Return (X, Y) of the center of cell containing provided text 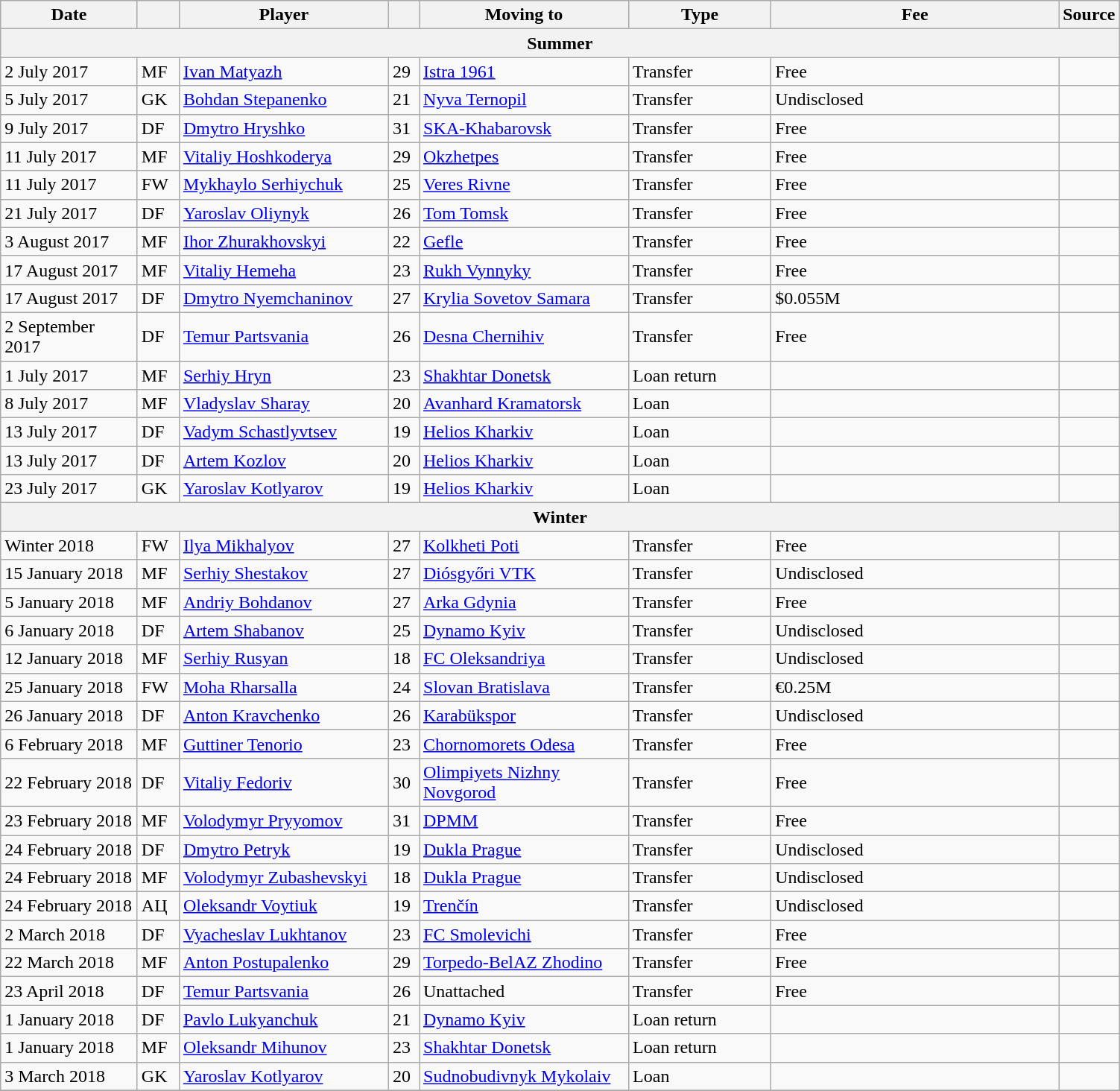
Vladyslav Sharay (283, 404)
Andriy Bohdanov (283, 602)
Serhiy Rusyan (283, 659)
9 July 2017 (69, 128)
АЦ (158, 906)
Veres Rivne (523, 185)
Player (283, 15)
Dmytro Hryshko (283, 128)
3 August 2017 (69, 241)
25 January 2018 (69, 687)
2 July 2017 (69, 72)
5 July 2017 (69, 100)
Tom Tomsk (523, 213)
Serhiy Hryn (283, 375)
Chornomorets Odesa (523, 744)
Moving to (523, 15)
Vyacheslav Lukhtanov (283, 935)
3 March 2018 (69, 1076)
$0.055M (915, 298)
Olimpiyets Nizhny Novgorod (523, 782)
15 January 2018 (69, 574)
Torpedo-BelAZ Zhodino (523, 963)
Slovan Bratislava (523, 687)
Sudnobudivnyk Mykolaiv (523, 1076)
23 July 2017 (69, 489)
Anton Kravchenko (283, 715)
6 February 2018 (69, 744)
12 January 2018 (69, 659)
Oleksandr Voytiuk (283, 906)
Arka Gdynia (523, 602)
Istra 1961 (523, 72)
24 (404, 687)
Karabükspor (523, 715)
30 (404, 782)
22 February 2018 (69, 782)
Ilya Mikhalyov (283, 545)
Ivan Matyazh (283, 72)
Type (700, 15)
Desna Chernihiv (523, 337)
8 July 2017 (69, 404)
Vitaliy Hoshkoderya (283, 156)
Winter 2018 (69, 545)
Vitaliy Fedoriv (283, 782)
FC Smolevichi (523, 935)
Winter (560, 517)
Avanhard Kramatorsk (523, 404)
2 March 2018 (69, 935)
Pavlo Lukyanchuk (283, 1019)
Anton Postupalenko (283, 963)
2 September 2017 (69, 337)
Volodymyr Pryyomov (283, 820)
Yaroslav Oliynyk (283, 213)
Date (69, 15)
Gefle (523, 241)
5 January 2018 (69, 602)
Kolkheti Poti (523, 545)
€0.25M (915, 687)
Bohdan Stepanenko (283, 100)
FC Oleksandriya (523, 659)
Oleksandr Mihunov (283, 1048)
22 (404, 241)
Rukh Vynnyky (523, 270)
Fee (915, 15)
Diósgyőri VTK (523, 574)
Summer (560, 43)
21 July 2017 (69, 213)
23 February 2018 (69, 820)
Volodymyr Zubashevskyi (283, 878)
Krylia Sovetov Samara (523, 298)
Dmytro Nyemchaninov (283, 298)
Trenčín (523, 906)
Mykhaylo Serhiychuk (283, 185)
Source (1089, 15)
26 January 2018 (69, 715)
DPMM (523, 820)
SKA-Khabarovsk (523, 128)
22 March 2018 (69, 963)
Okzhetpes (523, 156)
Guttiner Tenorio (283, 744)
Vadym Schastlyvtsev (283, 432)
1 July 2017 (69, 375)
23 April 2018 (69, 991)
Moha Rharsalla (283, 687)
6 January 2018 (69, 630)
Artem Kozlov (283, 461)
Unattached (523, 991)
Vitaliy Hemeha (283, 270)
Nyva Ternopil (523, 100)
Artem Shabanov (283, 630)
Serhiy Shestakov (283, 574)
Dmytro Petryk (283, 849)
Ihor Zhurakhovskyi (283, 241)
